Pinpoint the cell where the given text exists, returning its [x, y] midpoint coordinate. 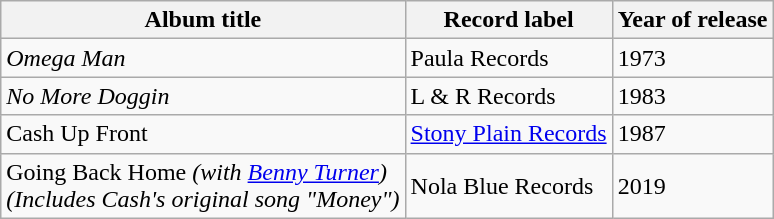
Record label [508, 20]
Year of release [692, 20]
Album title [203, 20]
Paula Records [508, 58]
2019 [692, 186]
Going Back Home (with Benny Turner)(Includes Cash's original song "Money") [203, 186]
No More Doggin [203, 96]
Cash Up Front [203, 134]
Nola Blue Records [508, 186]
1983 [692, 96]
L & R Records [508, 96]
1973 [692, 58]
1987 [692, 134]
Omega Man [203, 58]
Stony Plain Records [508, 134]
